Scan for the cell matching the given text and deliver its [x, y] coordinate at center. 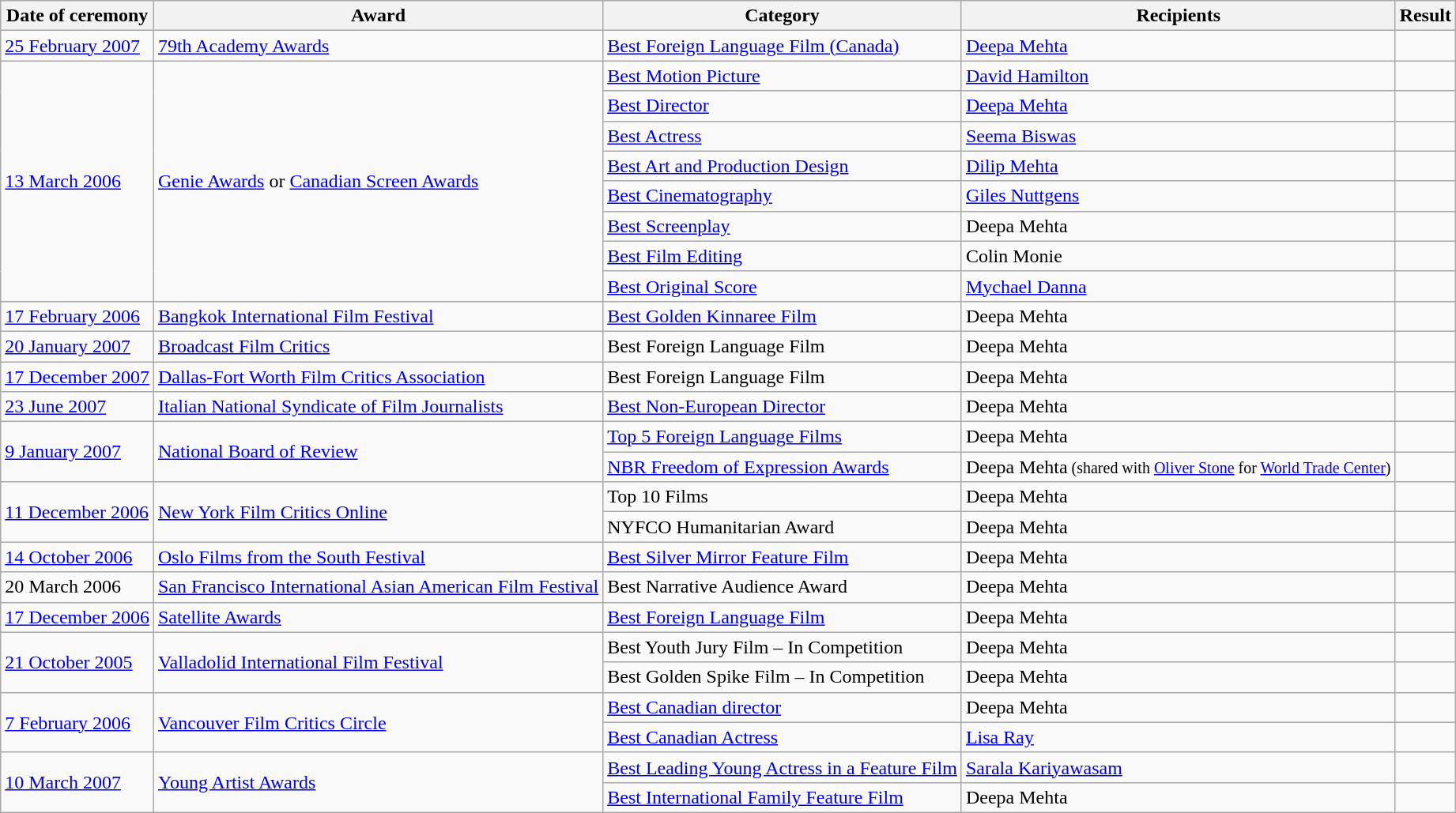
NYFCO Humanitarian Award [783, 527]
Best Cinematography [783, 196]
Dallas-Fort Worth Film Critics Association [378, 377]
Best International Family Feature Film [783, 797]
Oslo Films from the South Festival [378, 557]
Bangkok International Film Festival [378, 316]
Top 10 Films [783, 497]
Best Golden Kinnaree Film [783, 316]
17 December 2006 [77, 617]
Lisa Ray [1178, 737]
Recipients [1178, 16]
Sarala Kariyawasam [1178, 767]
Best Youth Jury Film – In Competition [783, 647]
13 March 2006 [77, 181]
17 February 2006 [77, 316]
Deepa Mehta (shared with Oliver Stone for World Trade Center) [1178, 467]
Best Non-European Director [783, 407]
10 March 2007 [77, 782]
Best Screenplay [783, 226]
Genie Awards or Canadian Screen Awards [378, 181]
Broadcast Film Critics [378, 346]
14 October 2006 [77, 557]
Best Foreign Language Film (Canada) [783, 46]
National Board of Review [378, 452]
23 June 2007 [77, 407]
NBR Freedom of Expression Awards [783, 467]
Best Canadian Actress [783, 737]
Result [1425, 16]
Valladolid International Film Festival [378, 662]
Best Silver Mirror Feature Film [783, 557]
Best Director [783, 106]
Best Original Score [783, 286]
11 December 2006 [77, 512]
Best Art and Production Design [783, 166]
Italian National Syndicate of Film Journalists [378, 407]
Best Golden Spike Film – In Competition [783, 677]
David Hamilton [1178, 76]
Top 5 Foreign Language Films [783, 437]
Mychael Danna [1178, 286]
Young Artist Awards [378, 782]
Award [378, 16]
Best Narrative Audience Award [783, 587]
Colin Monie [1178, 256]
25 February 2007 [77, 46]
Giles Nuttgens [1178, 196]
Best Actress [783, 136]
79th Academy Awards [378, 46]
New York Film Critics Online [378, 512]
21 October 2005 [77, 662]
9 January 2007 [77, 452]
Vancouver Film Critics Circle [378, 722]
Seema Biswas [1178, 136]
Best Leading Young Actress in a Feature Film [783, 767]
Date of ceremony [77, 16]
San Francisco International Asian American Film Festival [378, 587]
20 March 2006 [77, 587]
17 December 2007 [77, 377]
Dilip Mehta [1178, 166]
7 February 2006 [77, 722]
Best Motion Picture [783, 76]
20 January 2007 [77, 346]
Category [783, 16]
Satellite Awards [378, 617]
Best Film Editing [783, 256]
Best Canadian director [783, 707]
